Determine the (x, y) coordinate at the center of the cell enclosing the given text.  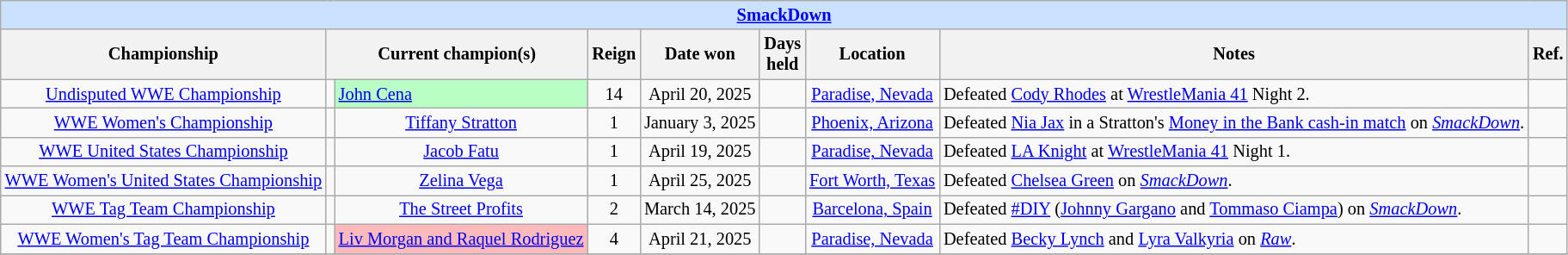
Notes (1233, 54)
Location (872, 54)
Reign (614, 54)
WWE Women's Tag Team Championship (163, 239)
Defeated Chelsea Green on SmackDown. (1233, 181)
WWE Tag Team Championship (163, 209)
Liv Morgan and Raquel Rodriguez (461, 239)
January 3, 2025 (700, 122)
WWE Women's United States Championship (163, 181)
Daysheld (783, 54)
April 21, 2025 (700, 239)
2 (614, 209)
Ref. (1548, 54)
4 (614, 239)
John Cena (461, 94)
Phoenix, Arizona (872, 122)
WWE Women's Championship (163, 122)
Defeated LA Knight at WrestleMania 41 Night 1. (1233, 152)
Defeated #DIY (Johnny Gargano and Tommaso Ciampa) on SmackDown. (1233, 209)
Undisputed WWE Championship (163, 94)
April 25, 2025 (700, 181)
April 19, 2025 (700, 152)
Jacob Fatu (461, 152)
Tiffany Stratton (461, 122)
Date won (700, 54)
Defeated Nia Jax in a Stratton's Money in the Bank cash-in match on SmackDown. (1233, 122)
Defeated Cody Rhodes at WrestleMania 41 Night 2. (1233, 94)
WWE United States Championship (163, 152)
Barcelona, Spain (872, 209)
Championship (163, 54)
Current champion(s) (457, 54)
Fort Worth, Texas (872, 181)
Zelina Vega (461, 181)
April 20, 2025 (700, 94)
The Street Profits (461, 209)
March 14, 2025 (700, 209)
SmackDown (784, 15)
14 (614, 94)
Defeated Becky Lynch and Lyra Valkyria on Raw. (1233, 239)
